From the cell containing the given text, extract its center point as (x, y) coordinate. 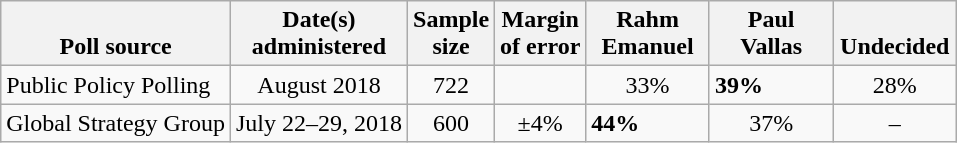
– (895, 123)
Samplesize (452, 34)
Global Strategy Group (116, 123)
Marginof error (540, 34)
44% (648, 123)
±4% (540, 123)
39% (771, 85)
Date(s)administered (318, 34)
RahmEmanuel (648, 34)
August 2018 (318, 85)
PaulVallas (771, 34)
July 22–29, 2018 (318, 123)
Undecided (895, 34)
33% (648, 85)
Public Policy Polling (116, 85)
Poll source (116, 34)
722 (452, 85)
28% (895, 85)
37% (771, 123)
600 (452, 123)
